Output the (X, Y) coordinate of the center of the cell containing the given text.  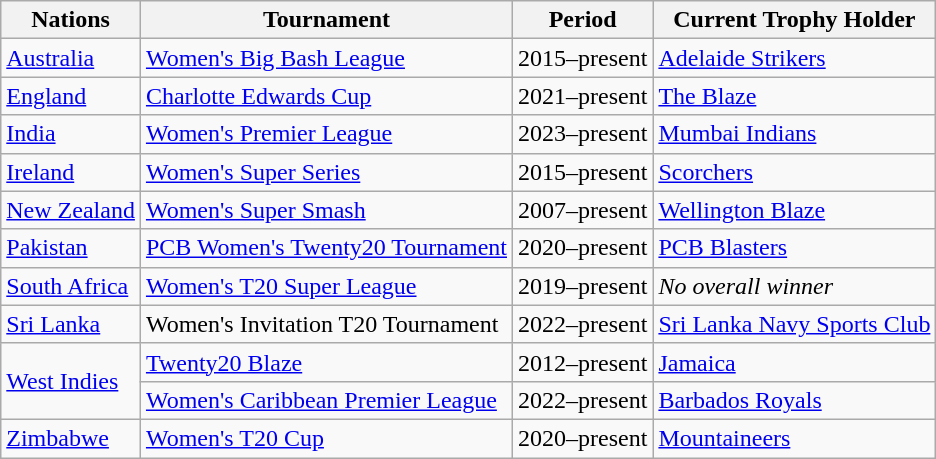
PCB Women's Twenty20 Tournament (326, 248)
The Blaze (794, 96)
Jamaica (794, 362)
No overall winner (794, 286)
2012–present (583, 362)
South Africa (71, 286)
West Indies (71, 381)
Sri Lanka Navy Sports Club (794, 324)
Mountaineers (794, 438)
2023–present (583, 134)
Women's Big Bash League (326, 58)
Women's Super Smash (326, 210)
2019–present (583, 286)
Ireland (71, 172)
Period (583, 20)
Current Trophy Holder (794, 20)
Women's Premier League (326, 134)
Women's T20 Super League (326, 286)
New Zealand (71, 210)
Women's T20 Cup (326, 438)
Scorchers (794, 172)
Zimbabwe (71, 438)
Sri Lanka (71, 324)
Women's Caribbean Premier League (326, 400)
Australia (71, 58)
Charlotte Edwards Cup (326, 96)
Mumbai Indians (794, 134)
2021–present (583, 96)
Barbados Royals (794, 400)
Women's Invitation T20 Tournament (326, 324)
Women's Super Series (326, 172)
Adelaide Strikers (794, 58)
Pakistan (71, 248)
PCB Blasters (794, 248)
Nations (71, 20)
2007–present (583, 210)
England (71, 96)
Twenty20 Blaze (326, 362)
Tournament (326, 20)
India (71, 134)
Wellington Blaze (794, 210)
